Locate the cell with the specified text and output its [X, Y] center coordinate. 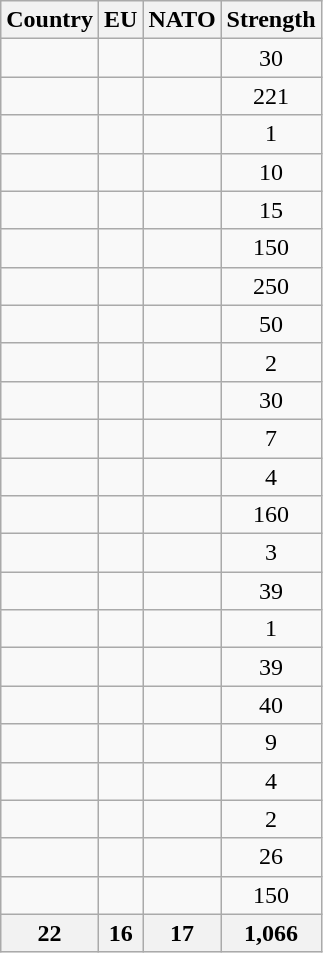
50 [271, 324]
17 [182, 933]
7 [271, 438]
22 [50, 933]
16 [120, 933]
10 [271, 172]
Strength [271, 20]
3 [271, 553]
250 [271, 286]
Country [50, 20]
26 [271, 857]
NATO [182, 20]
160 [271, 515]
9 [271, 743]
15 [271, 210]
1,066 [271, 933]
EU [120, 20]
40 [271, 705]
221 [271, 96]
